Determine the (x, y) coordinate at the center of the cell enclosing the given text.  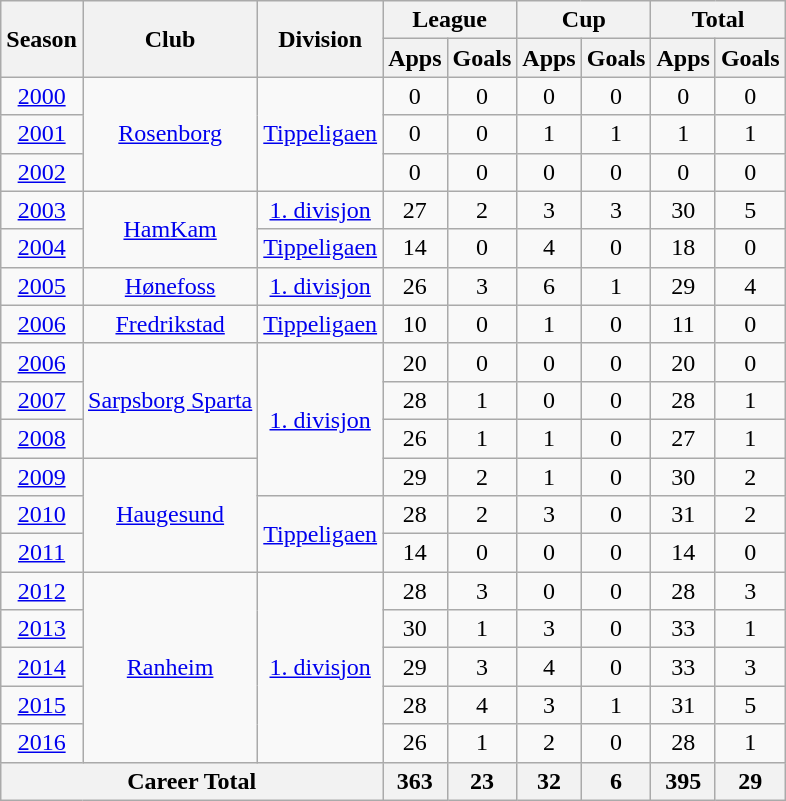
Fredrikstad (170, 324)
10 (415, 324)
League (450, 20)
2015 (42, 705)
Sarpsborg Sparta (170, 400)
2013 (42, 629)
Total (718, 20)
2000 (42, 96)
Club (170, 39)
2016 (42, 743)
2004 (42, 248)
23 (482, 781)
Division (320, 39)
Haugesund (170, 515)
Season (42, 39)
Career Total (192, 781)
363 (415, 781)
18 (683, 248)
Cup (584, 20)
2001 (42, 134)
32 (549, 781)
11 (683, 324)
HamKam (170, 229)
2002 (42, 172)
2003 (42, 210)
2011 (42, 553)
2014 (42, 667)
395 (683, 781)
2010 (42, 515)
Hønefoss (170, 286)
Rosenborg (170, 134)
Ranheim (170, 667)
2008 (42, 438)
2007 (42, 400)
2012 (42, 591)
2009 (42, 477)
2005 (42, 286)
